Locate the cell with the specified text and output its [x, y] center coordinate. 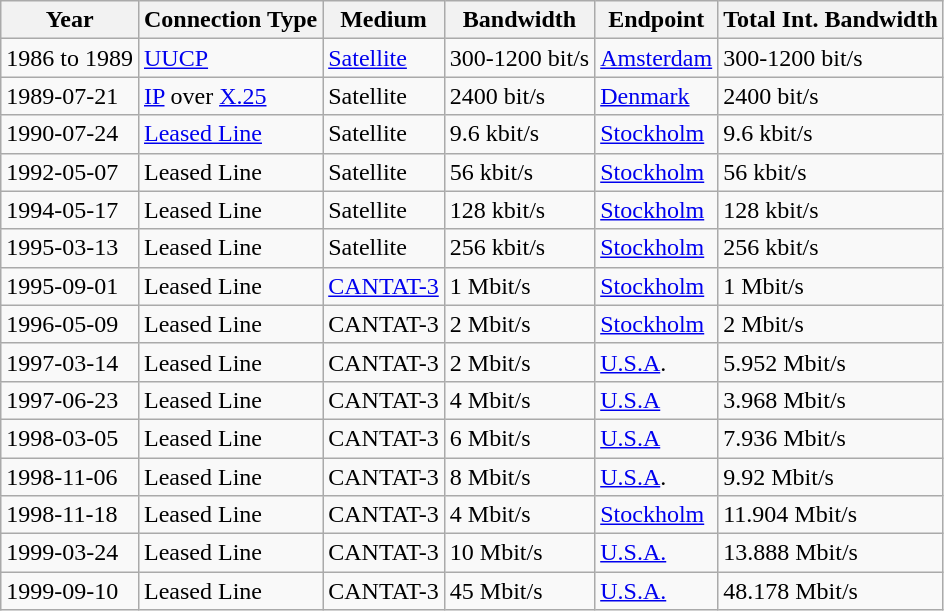
Medium [384, 20]
1986 to 1989 [70, 58]
5.952 Mbit/s [831, 362]
10 Mbit/s [519, 553]
1990-07-24 [70, 134]
1997-03-14 [70, 362]
48.178 Mbit/s [831, 591]
1998-03-05 [70, 438]
13.888 Mbit/s [831, 553]
Total Int. Bandwidth [831, 20]
45 Mbit/s [519, 591]
9.92 Mbit/s [831, 477]
Connection Type [230, 20]
Amsterdam [656, 58]
Denmark [656, 96]
IP over X.25 [230, 96]
1998-11-18 [70, 515]
11.904 Mbit/s [831, 515]
6 Mbit/s [519, 438]
1999-09-10 [70, 591]
1999-03-24 [70, 553]
Year [70, 20]
UUCP [230, 58]
1995-09-01 [70, 286]
1994-05-17 [70, 210]
1992-05-07 [70, 172]
Bandwidth [519, 20]
7.936 Mbit/s [831, 438]
8 Mbit/s [519, 477]
1998-11-06 [70, 477]
1989-07-21 [70, 96]
1996-05-09 [70, 324]
3.968 Mbit/s [831, 400]
1997-06-23 [70, 400]
Endpoint [656, 20]
1995-03-13 [70, 248]
